Detect which cell encompasses the target text, then output its (x, y) center coordinate. 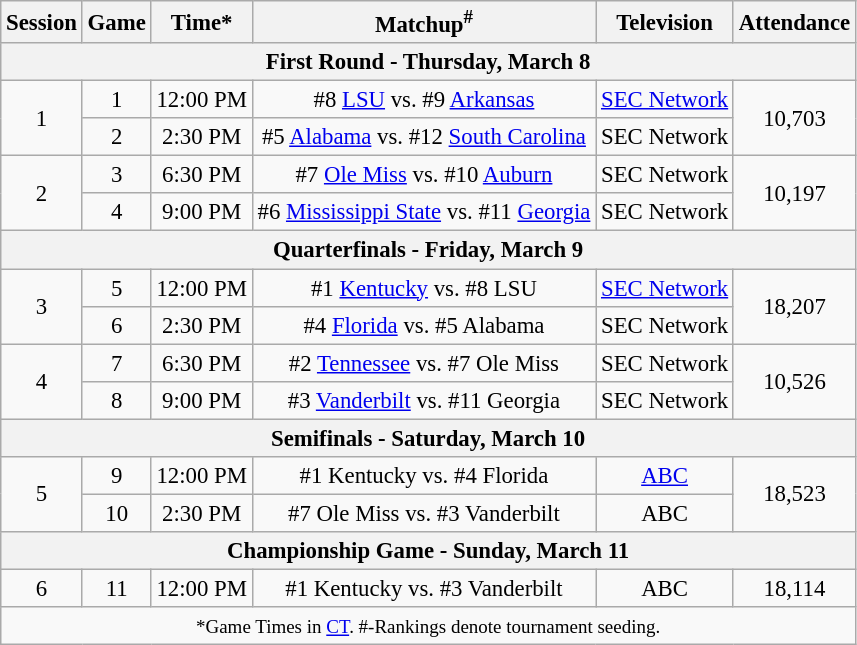
Television (665, 22)
Game (116, 22)
#7 Ole Miss vs. #3 Vanderbilt (424, 513)
#1 Kentucky vs. #4 Florida (424, 476)
#8 LSU vs. #9 Arkansas (424, 100)
Matchup# (424, 22)
#1 Kentucky vs. #8 LSU (424, 288)
#1 Kentucky vs. #3 Vanderbilt (424, 588)
18,523 (794, 494)
18,207 (794, 306)
#5 Alabama vs. #12 South Carolina (424, 137)
Attendance (794, 22)
#2 Tennessee vs. #7 Ole Miss (424, 363)
10,703 (794, 118)
#7 Ole Miss vs. #10 Auburn (424, 175)
First Round - Thursday, March 8 (428, 62)
9 (116, 476)
10 (116, 513)
#3 Vanderbilt vs. #11 Georgia (424, 400)
#6 Mississippi State vs. #11 Georgia (424, 213)
10,526 (794, 382)
Session (42, 22)
Championship Game - Sunday, March 11 (428, 551)
#4 Florida vs. #5 Alabama (424, 325)
18,114 (794, 588)
7 (116, 363)
Time* (202, 22)
Semifinals - Saturday, March 10 (428, 438)
11 (116, 588)
10,197 (794, 194)
*Game Times in CT. #-Rankings denote tournament seeding. (428, 626)
Quarterfinals - Friday, March 9 (428, 250)
8 (116, 400)
